Search for the cell housing the specified text and yield its (x, y) center coordinate. 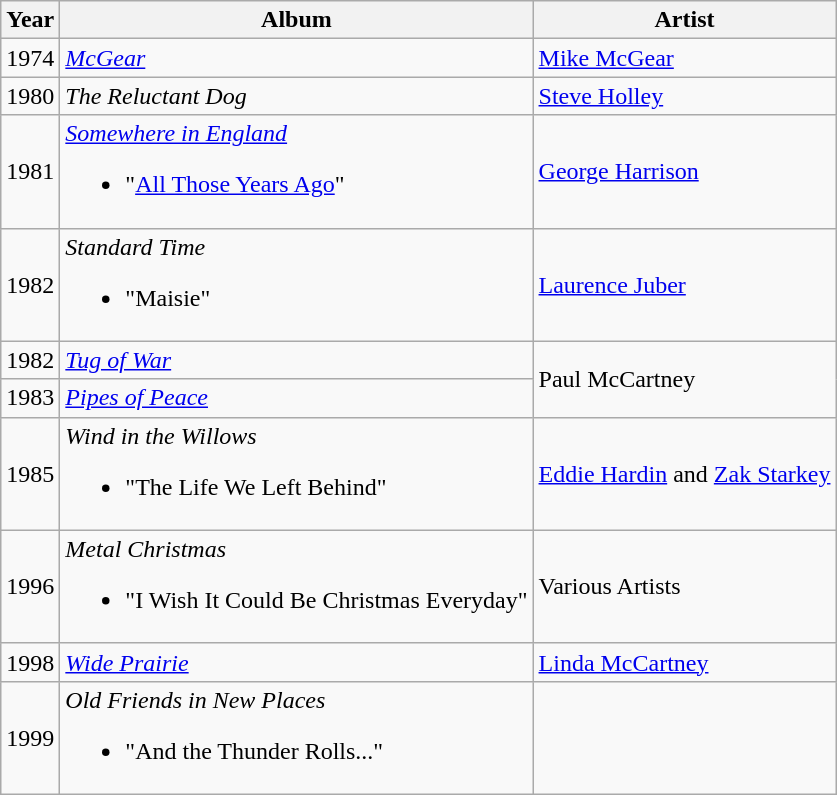
Paul McCartney (684, 379)
Laurence Juber (684, 284)
Pipes of Peace (296, 398)
George Harrison (684, 172)
1985 (30, 474)
1983 (30, 398)
McGear (296, 58)
Linda McCartney (684, 662)
1980 (30, 96)
Wind in the Willows"The Life We Left Behind" (296, 474)
1998 (30, 662)
Tug of War (296, 360)
1981 (30, 172)
Old Friends in New Places"And the Thunder Rolls..." (296, 738)
Metal Christmas"I Wish It Could Be Christmas Everyday" (296, 586)
Various Artists (684, 586)
Wide Prairie (296, 662)
Somewhere in England"All Those Years Ago" (296, 172)
Eddie Hardin and Zak Starkey (684, 474)
Artist (684, 20)
1999 (30, 738)
Year (30, 20)
1974 (30, 58)
1996 (30, 586)
Standard Time"Maisie" (296, 284)
Album (296, 20)
Steve Holley (684, 96)
Mike McGear (684, 58)
The Reluctant Dog (296, 96)
